Locate the cell with the specified text and output its [x, y] center coordinate. 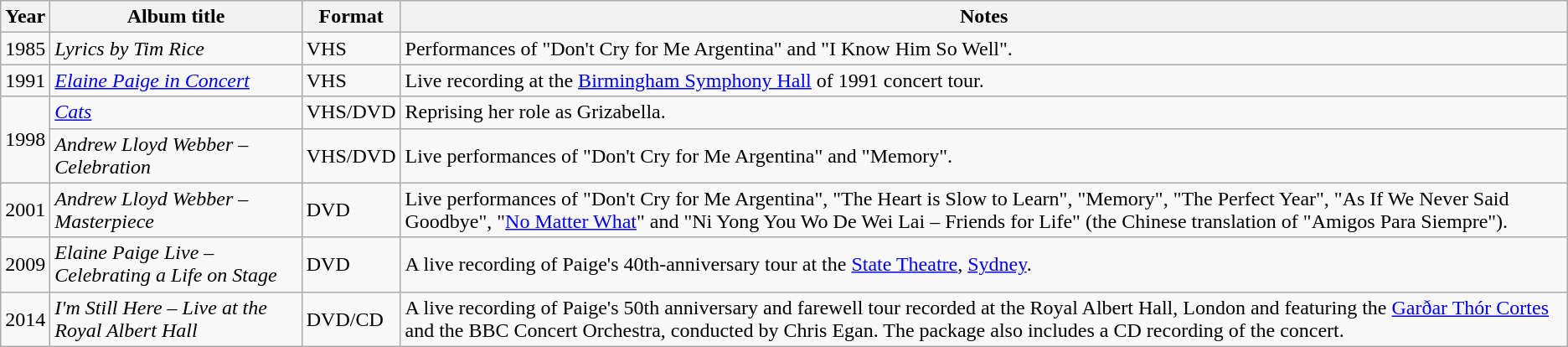
DVD/CD [351, 319]
Live recording at the Birmingham Symphony Hall of 1991 concert tour. [983, 80]
Performances of "Don't Cry for Me Argentina" and "I Know Him So Well". [983, 49]
1985 [25, 49]
Notes [983, 17]
Live performances of "Don't Cry for Me Argentina" and "Memory". [983, 156]
Elaine Paige in Concert [176, 80]
A live recording of Paige's 40th-anniversary tour at the State Theatre, Sydney. [983, 265]
2001 [25, 210]
I'm Still Here – Live at the Royal Albert Hall [176, 319]
Andrew Lloyd Webber – Masterpiece [176, 210]
2009 [25, 265]
Lyrics by Tim Rice [176, 49]
1991 [25, 80]
Cats [176, 112]
1998 [25, 139]
Andrew Lloyd Webber – Celebration [176, 156]
Year [25, 17]
Elaine Paige Live – Celebrating a Life on Stage [176, 265]
Format [351, 17]
Reprising her role as Grizabella. [983, 112]
Album title [176, 17]
2014 [25, 319]
